For the text-containing cell, return its midpoint in [x, y] coordinate format. 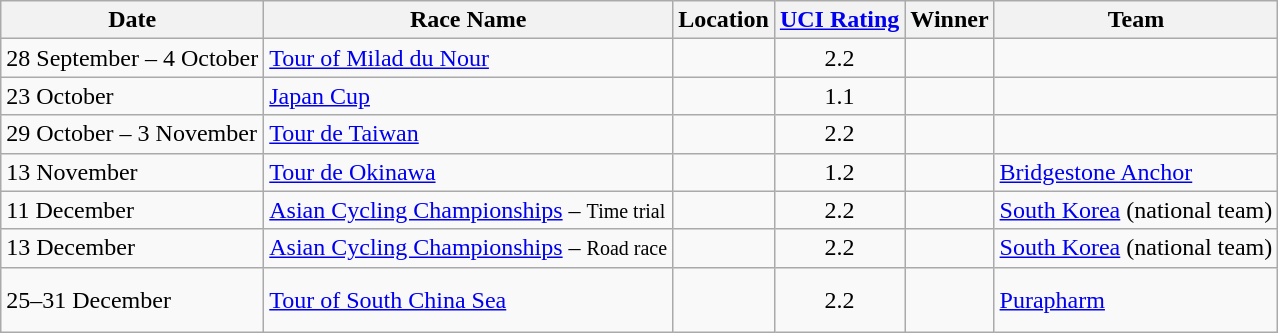
Tour of Milad du Nour [468, 58]
25–31 December [132, 300]
Winner [950, 20]
23 October [132, 96]
Race Name [468, 20]
Asian Cycling Championships – Road race [468, 248]
Asian Cycling Championships – Time trial [468, 210]
13 November [132, 172]
1.1 [839, 96]
1.2 [839, 172]
Location [724, 20]
28 September – 4 October [132, 58]
13 December [132, 248]
Team [1136, 20]
Tour de Okinawa [468, 172]
Tour de Taiwan [468, 134]
Purapharm [1136, 300]
11 December [132, 210]
29 October – 3 November [132, 134]
Japan Cup [468, 96]
Tour of South China Sea [468, 300]
Bridgestone Anchor [1136, 172]
Date [132, 20]
UCI Rating [839, 20]
